For the text-containing cell, return its midpoint in [x, y] coordinate format. 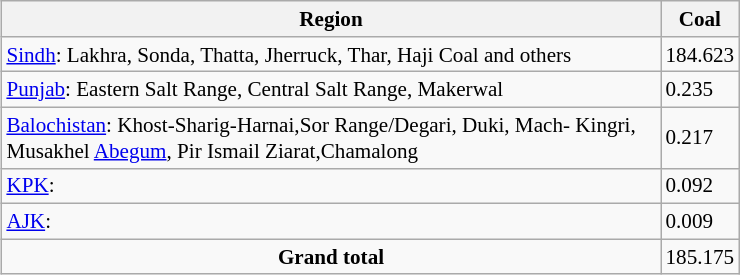
0.092 [700, 186]
Grand total [330, 256]
0.009 [700, 222]
0.217 [700, 138]
Balochistan: Khost-Sharig-Harnai,Sor Range/Degari, Duki, Mach- Kingri, Musakhel Abegum, Pir Ismail Ziarat,Chamalong [330, 138]
Punjab: Eastern Salt Range, Central Salt Range, Makerwal [330, 90]
184.623 [700, 54]
Sindh: Lakhra, Sonda, Thatta, Jherruck, Thar, Haji Coal and others [330, 54]
KPK: [330, 186]
AJK: [330, 222]
0.235 [700, 90]
Coal [700, 18]
185.175 [700, 256]
Region [330, 18]
